Detect which cell encompasses the target text, then output its [x, y] center coordinate. 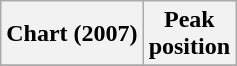
Peakposition [189, 34]
Chart (2007) [72, 34]
